Detect which cell encompasses the target text, then output its (X, Y) center coordinate. 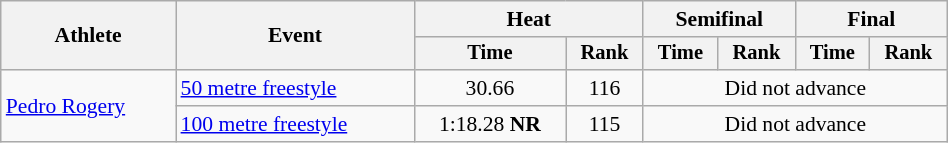
30.66 (490, 88)
116 (605, 88)
Final (871, 19)
Semifinal (719, 19)
Athlete (88, 36)
1:18.28 NR (490, 124)
115 (605, 124)
100 metre freestyle (296, 124)
Heat (528, 19)
Event (296, 36)
Pedro Rogery (88, 106)
50 metre freestyle (296, 88)
